Capture the cell that displays the provided text and extract its [X, Y] central coordinate. 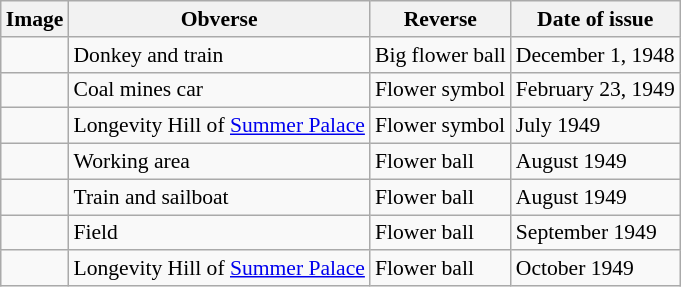
Field [219, 233]
Obverse [219, 19]
October 1949 [596, 269]
December 1, 1948 [596, 55]
February 23, 1949 [596, 90]
July 1949 [596, 126]
September 1949 [596, 233]
Image [35, 19]
Big flower ball [440, 55]
Date of issue [596, 19]
Coal mines car [219, 90]
Train and sailboat [219, 197]
Donkey and train [219, 55]
Working area [219, 162]
Reverse [440, 19]
